Determine the (X, Y) coordinate at the center of the cell enclosing the given text.  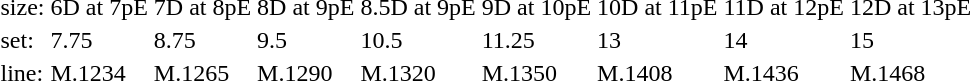
7.75 (99, 40)
9.5 (306, 40)
11.25 (536, 40)
10.5 (418, 40)
8.75 (202, 40)
14 (784, 40)
13 (658, 40)
